Capture the cell that displays the provided text and extract its [x, y] central coordinate. 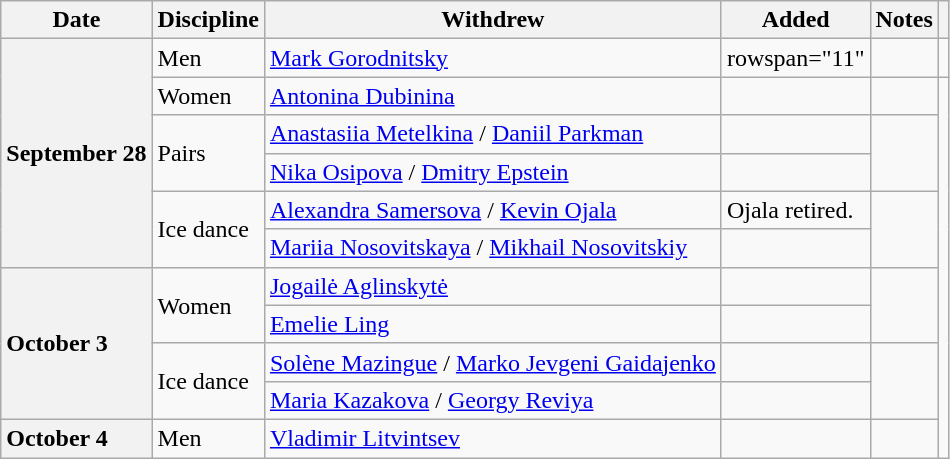
Mark Gorodnitsky [492, 58]
Date [76, 20]
Emelie Ling [492, 324]
Notes [904, 20]
Vladimir Litvintsev [492, 438]
Anastasiia Metelkina / Daniil Parkman [492, 134]
Jogailė Aglinskytė [492, 286]
October 4 [76, 438]
Maria Kazakova / Georgy Reviya [492, 400]
October 3 [76, 343]
rowspan="11" [796, 58]
Withdrew [492, 20]
Nika Osipova / Dmitry Epstein [492, 172]
Solène Mazingue / Marko Jevgeni Gaidajenko [492, 362]
September 28 [76, 153]
Ojala retired. [796, 210]
Added [796, 20]
Mariia Nosovitskaya / Mikhail Nosovitskiy [492, 248]
Alexandra Samersova / Kevin Ojala [492, 210]
Antonina Dubinina [492, 96]
Pairs [208, 153]
Discipline [208, 20]
